Search for the cell housing the specified text and yield its (X, Y) center coordinate. 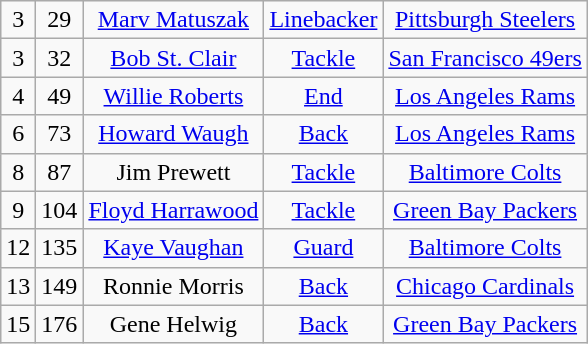
San Francisco 49ers (485, 58)
8 (18, 172)
Guard (324, 248)
135 (60, 248)
13 (18, 286)
Bob St. Clair (174, 58)
104 (60, 210)
Gene Helwig (174, 324)
29 (60, 20)
15 (18, 324)
73 (60, 134)
49 (60, 96)
Willie Roberts (174, 96)
Kaye Vaughan (174, 248)
Marv Matuszak (174, 20)
4 (18, 96)
Floyd Harrawood (174, 210)
Ronnie Morris (174, 286)
End (324, 96)
32 (60, 58)
Pittsburgh Steelers (485, 20)
Jim Prewett (174, 172)
149 (60, 286)
12 (18, 248)
Chicago Cardinals (485, 286)
Howard Waugh (174, 134)
87 (60, 172)
176 (60, 324)
6 (18, 134)
Linebacker (324, 20)
9 (18, 210)
